Capture the cell that displays the provided text and extract its (x, y) central coordinate. 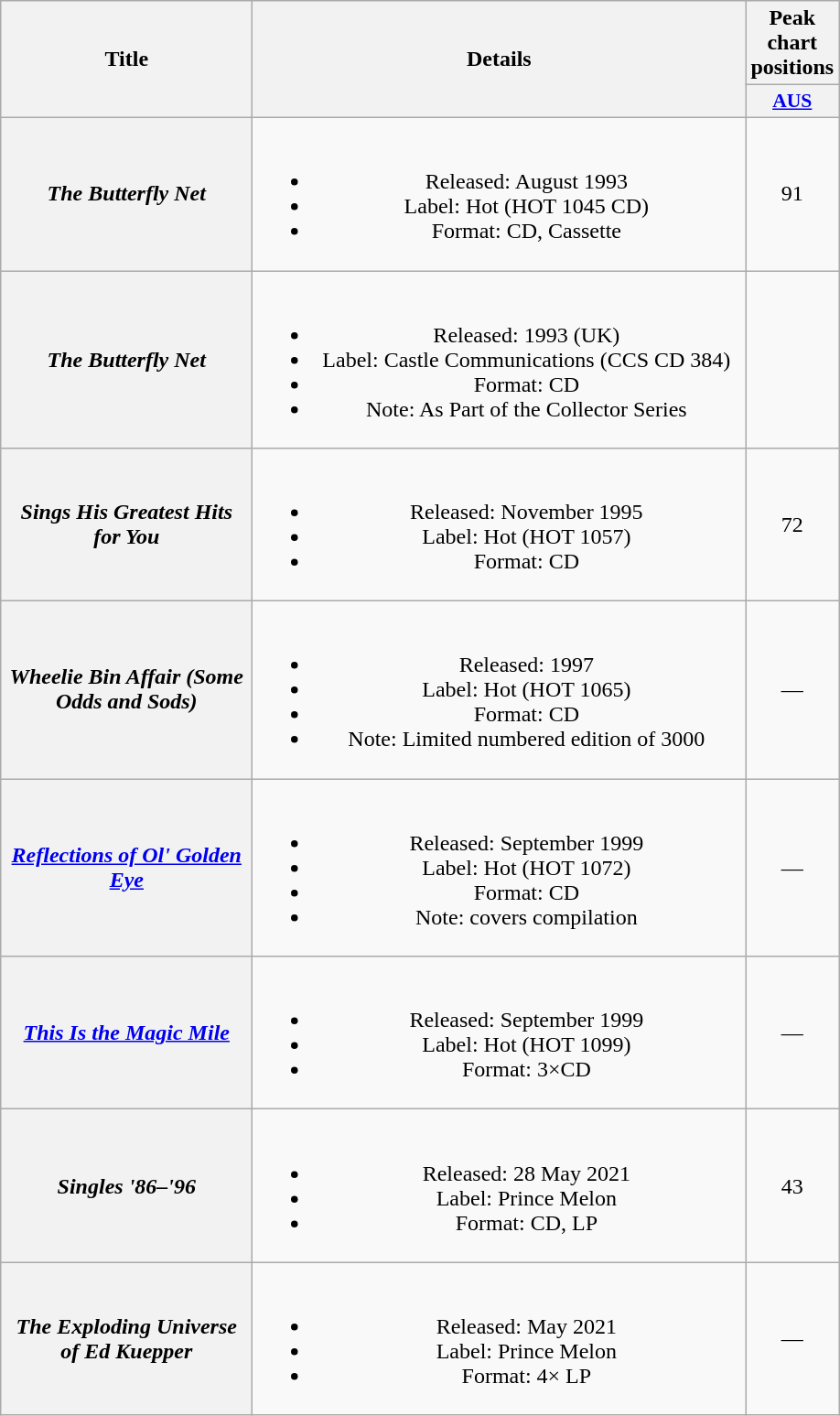
Released: 1993 (UK)Label: Castle Communications (CCS CD 384)Format: CDNote: As Part of the Collector Series (500, 360)
This Is the Magic Mile (126, 1032)
Details (500, 59)
Singles '86–'96 (126, 1186)
Sings His Greatest Hits for You (126, 525)
Released: 28 May 2021Label: Prince MelonFormat: CD, LP (500, 1186)
Wheelie Bin Affair (Some Odds and Sods) (126, 690)
Released: 1997Label: Hot (HOT 1065)Format: CDNote: Limited numbered edition of 3000 (500, 690)
Released: August 1993Label: Hot (HOT 1045 CD)Format: CD, Cassette (500, 194)
Peak chart positions (792, 43)
43 (792, 1186)
91 (792, 194)
AUS (792, 102)
Released: September 1999Label: Hot (HOT 1099)Format: 3×CD (500, 1032)
Title (126, 59)
Released: November 1995Label: Hot (HOT 1057)Format: CD (500, 525)
Released: September 1999Label: Hot (HOT 1072)Format: CDNote: covers compilation (500, 868)
Released: May 2021Label: Prince MelonFormat: 4× LP (500, 1338)
Reflections of Ol' Golden Eye (126, 868)
72 (792, 525)
The Exploding Universe of Ed Kuepper (126, 1338)
